Scan for the cell matching the given text and deliver its [X, Y] coordinate at center. 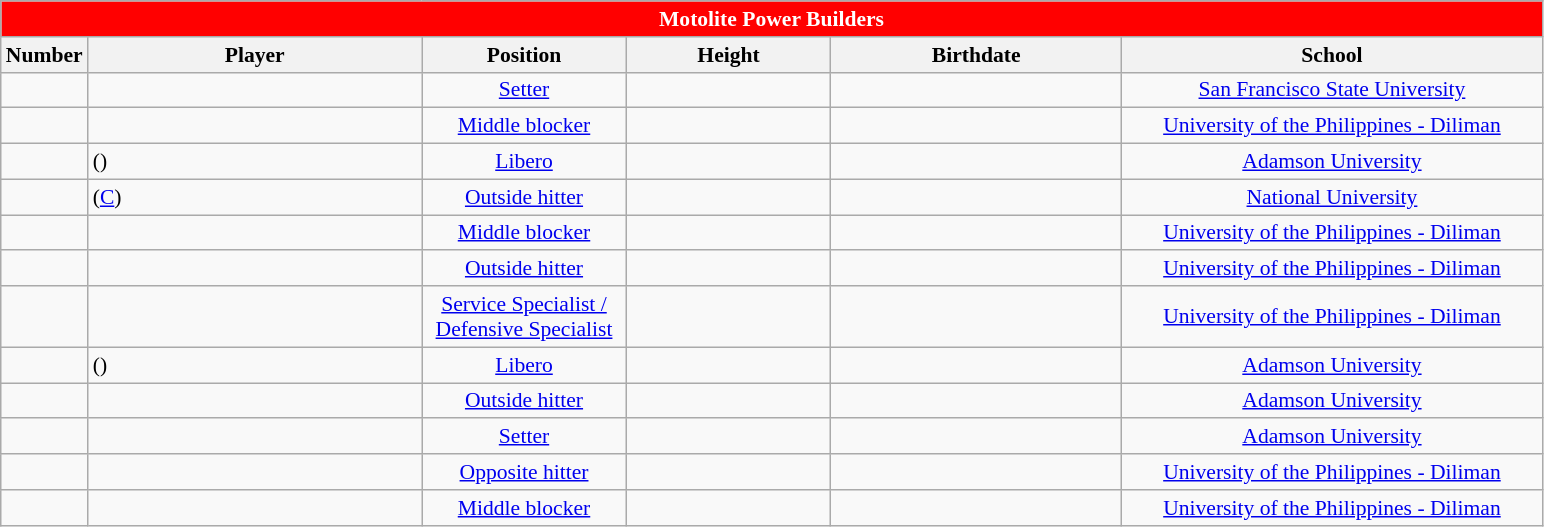
(C) [255, 197]
National University [1332, 197]
Service Specialist / Defensive Specialist [524, 316]
Motolite Power Builders [772, 19]
Birthdate [976, 55]
Opposite hitter [524, 472]
Player [255, 55]
Position [524, 55]
Number [44, 55]
San Francisco State University [1332, 90]
School [1332, 55]
Height [728, 55]
